Scan for the cell matching the given text and deliver its [x, y] coordinate at center. 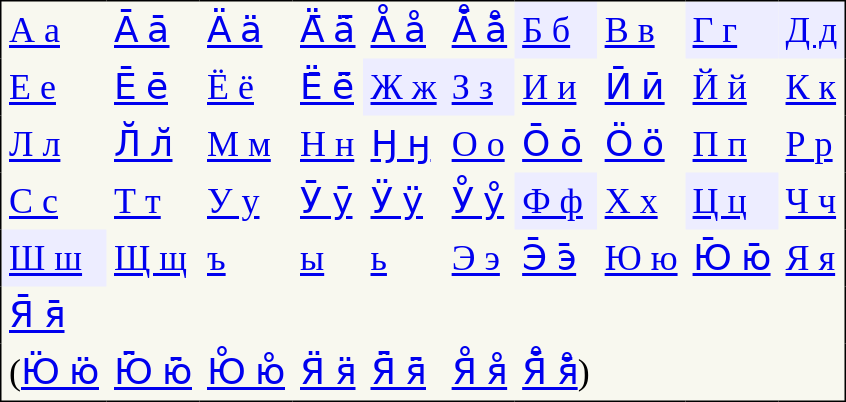
Щ щ [152, 258]
П п [732, 144]
М м [246, 144]
А̄ а̄ [152, 30]
О̄ о̄ [556, 144]
Я̈̄ я̈̄ [404, 373]
К к [812, 86]
ы [327, 258]
Ӧ ӧ [641, 144]
Р р [812, 144]
У̊ у̊ [479, 200]
Д д [812, 30]
Э̄ э̄ [556, 258]
У у [246, 200]
Ш ш [54, 258]
Ӓ̄ ӓ̄ [327, 30]
(Ю̈ ю̈ [54, 373]
Ч ч [812, 200]
Э э [479, 258]
Ӈ ӈ [404, 144]
Н н [327, 144]
Л л [54, 144]
Б б [556, 30]
Ӯ ӯ [327, 200]
Ф ф [556, 200]
С с [54, 200]
Ж ж [404, 86]
Т т [152, 200]
В в [641, 30]
Ӓ ӓ [246, 30]
О о [479, 144]
ь [404, 258]
А̊ а̊ [404, 30]
Ю̊ ю̊ [246, 373]
Я̊ я̊ [479, 373]
Й й [732, 86]
Ю ю [641, 258]
И и [556, 86]
Е̄ е̄ [152, 86]
Х х [641, 200]
З з [479, 86]
Я̊̄ я̊̄) [556, 373]
Ё ё [246, 86]
А̊̄ а̊̄ [479, 30]
Л̆ л̆ [152, 144]
Г г [732, 30]
Ю̈̄ ю̈̄ [152, 373]
Ц ц [732, 200]
Я̈ я̈ [327, 373]
Ё̄ ё̄ [327, 86]
Я я [812, 258]
Е е [54, 86]
Я̄ я̄ [54, 314]
Ю̄ ю̄ [732, 258]
ъ [246, 258]
Ӣ ӣ [641, 86]
А а [54, 30]
Ӱ ӱ [404, 200]
